Output the (X, Y) coordinate of the center of the cell containing the given text.  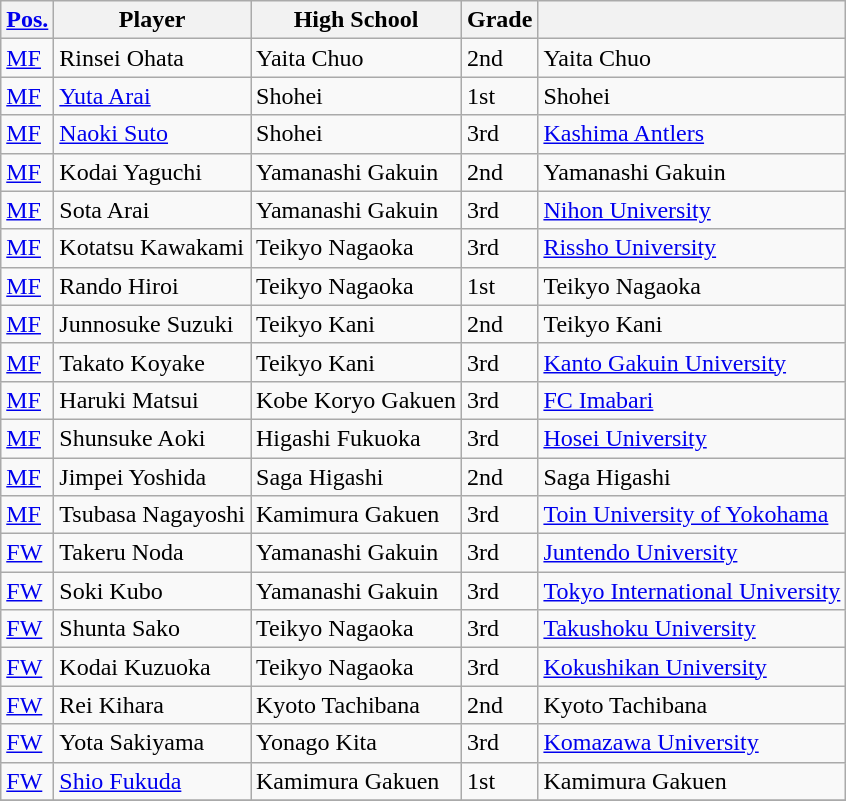
Tsubasa Nagayoshi (152, 515)
Player (152, 20)
Kanto Gakuin University (692, 362)
Rinsei Ohata (152, 58)
Kotatsu Kawakami (152, 248)
Kashima Antlers (692, 134)
Shunta Sako (152, 629)
Kobe Koryo Gakuen (356, 400)
Takato Koyake (152, 362)
Rando Hiroi (152, 286)
Takeru Noda (152, 553)
Haruki Matsui (152, 400)
Yuta Arai (152, 96)
Rissho University (692, 248)
Jimpei Yoshida (152, 477)
FC Imabari (692, 400)
Soki Kubo (152, 591)
Kodai Yaguchi (152, 172)
Takushoku University (692, 629)
Grade (500, 20)
Kodai Kuzuoka (152, 667)
Junnosuke Suzuki (152, 324)
Naoki Suto (152, 134)
Tokyo International University (692, 591)
High School (356, 20)
Nihon University (692, 210)
Kokushikan University (692, 667)
Yonago Kita (356, 743)
Yota Sakiyama (152, 743)
Shio Fukuda (152, 781)
Pos. (28, 20)
Sota Arai (152, 210)
Rei Kihara (152, 705)
Juntendo University (692, 553)
Shunsuke Aoki (152, 438)
Toin University of Yokohama (692, 515)
Hosei University (692, 438)
Higashi Fukuoka (356, 438)
Komazawa University (692, 743)
